Detect which cell encompasses the target text, then output its [x, y] center coordinate. 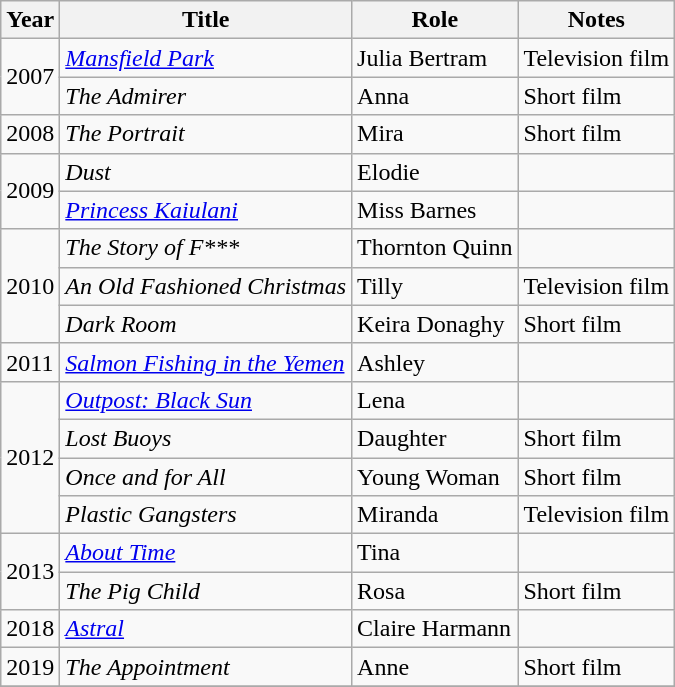
Once and for All [206, 477]
Dust [206, 172]
The Portrait [206, 134]
Young Woman [435, 477]
Miss Barnes [435, 210]
2008 [30, 134]
Role [435, 20]
2009 [30, 191]
Daughter [435, 438]
Outpost: Black Sun [206, 400]
Mansfield Park [206, 58]
2011 [30, 362]
Astral [206, 629]
The Appointment [206, 667]
Rosa [435, 591]
2010 [30, 286]
Thornton Quinn [435, 248]
Ashley [435, 362]
2018 [30, 629]
Anna [435, 96]
Lena [435, 400]
Julia Bertram [435, 58]
2019 [30, 667]
2007 [30, 77]
Salmon Fishing in the Yemen [206, 362]
Claire Harmann [435, 629]
Anne [435, 667]
Miranda [435, 515]
Plastic Gangsters [206, 515]
An Old Fashioned Christmas [206, 286]
2013 [30, 572]
The Pig Child [206, 591]
About Time [206, 553]
Lost Buoys [206, 438]
Title [206, 20]
Mira [435, 134]
The Story of F*** [206, 248]
Notes [596, 20]
The Admirer [206, 96]
Tina [435, 553]
Elodie [435, 172]
Year [30, 20]
2012 [30, 457]
Dark Room [206, 324]
Keira Donaghy [435, 324]
Princess Kaiulani [206, 210]
Tilly [435, 286]
